Search for the cell housing the specified text and yield its (X, Y) center coordinate. 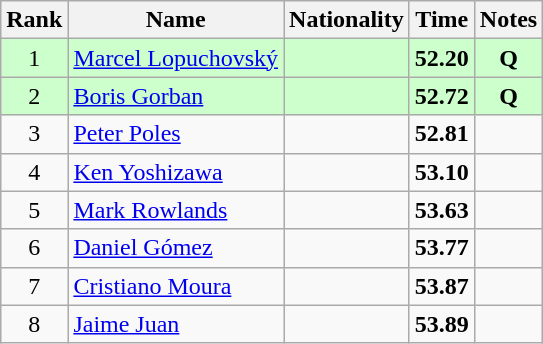
52.20 (442, 58)
Mark Rowlands (176, 210)
6 (34, 248)
5 (34, 210)
Boris Gorban (176, 96)
53.63 (442, 210)
1 (34, 58)
7 (34, 286)
53.87 (442, 286)
53.10 (442, 172)
Cristiano Moura (176, 286)
Notes (508, 20)
Nationality (347, 20)
Ken Yoshizawa (176, 172)
3 (34, 134)
2 (34, 96)
52.81 (442, 134)
52.72 (442, 96)
Jaime Juan (176, 324)
53.77 (442, 248)
Time (442, 20)
Rank (34, 20)
Daniel Gómez (176, 248)
Name (176, 20)
Marcel Lopuchovský (176, 58)
8 (34, 324)
4 (34, 172)
Peter Poles (176, 134)
53.89 (442, 324)
